Identify which cell holds the provided text, then report its [X, Y] central coordinate. 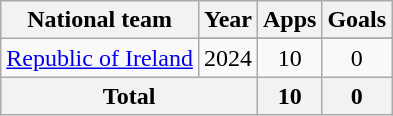
Republic of Ireland [100, 58]
National team [100, 20]
Year [228, 20]
Goals [357, 20]
2024 [228, 58]
Apps [289, 20]
Total [130, 96]
